Search for the cell housing the specified text and yield its (x, y) center coordinate. 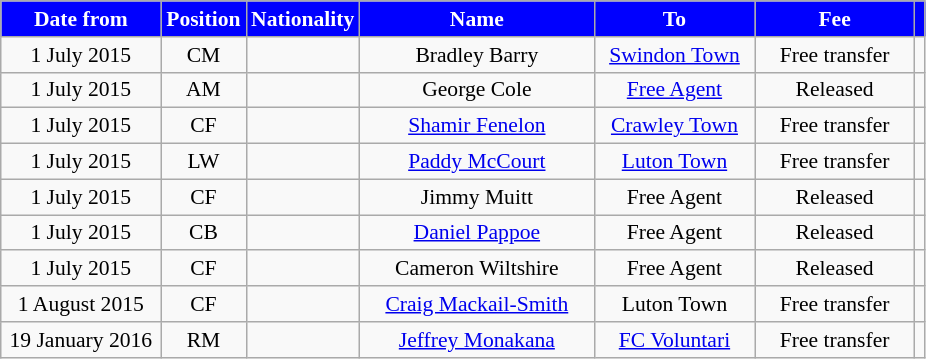
Nationality (302, 19)
Position (204, 19)
1 August 2015 (81, 304)
Fee (835, 19)
RM (204, 340)
Jimmy Muitt (476, 197)
CM (204, 55)
Paddy McCourt (476, 162)
To (674, 19)
Daniel Pappoe (476, 233)
LW (204, 162)
Jeffrey Monakana (476, 340)
FC Voluntari (674, 340)
19 January 2016 (81, 340)
AM (204, 90)
George Cole (476, 90)
Name (476, 19)
Crawley Town (674, 126)
Date from (81, 19)
Craig Mackail-Smith (476, 304)
Bradley Barry (476, 55)
Cameron Wiltshire (476, 269)
Swindon Town (674, 55)
CB (204, 233)
Shamir Fenelon (476, 126)
